Return [X, Y] of the center of cell containing provided text 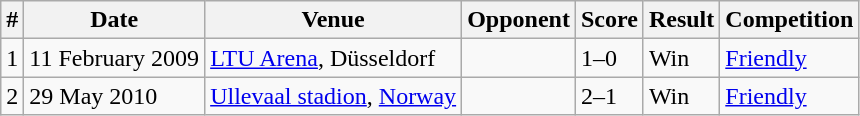
Ullevaal stadion, Norway [334, 96]
Result [681, 20]
2–1 [609, 96]
29 May 2010 [114, 96]
1–0 [609, 58]
Venue [334, 20]
Score [609, 20]
1 [12, 58]
Opponent [519, 20]
# [12, 20]
11 February 2009 [114, 58]
Competition [790, 20]
2 [12, 96]
LTU Arena, Düsseldorf [334, 58]
Date [114, 20]
